Provide the (X, Y) coordinate of the cell's center where the given text is located.  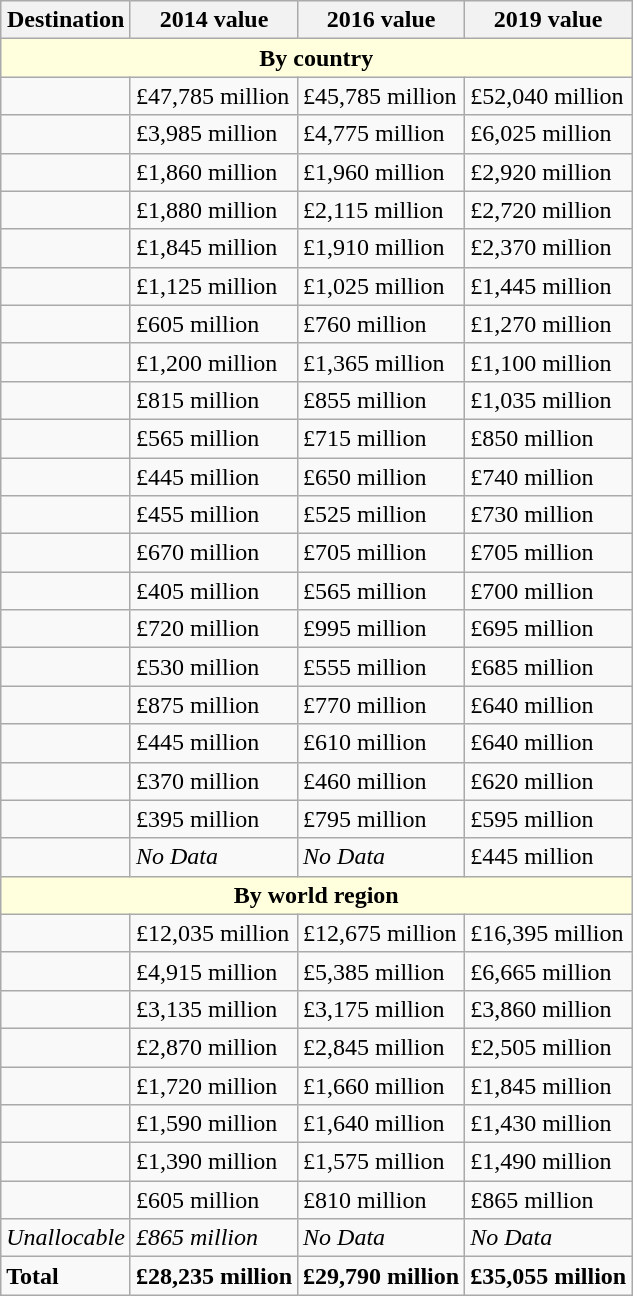
£815 million (214, 400)
£530 million (214, 667)
£670 million (214, 553)
£3,175 million (382, 1009)
£2,505 million (548, 1047)
£1,270 million (548, 324)
£1,365 million (382, 362)
£595 million (548, 819)
£995 million (382, 629)
£2,870 million (214, 1047)
£1,640 million (382, 1124)
£12,675 million (382, 933)
£715 million (382, 438)
£6,665 million (548, 971)
£455 million (214, 515)
£1,100 million (548, 362)
£45,785 million (382, 96)
£2,845 million (382, 1047)
£1,720 million (214, 1085)
£770 million (382, 705)
£795 million (382, 819)
£3,985 million (214, 134)
£28,235 million (214, 1276)
Destination (66, 20)
£650 million (382, 477)
£1,035 million (548, 400)
£720 million (214, 629)
£875 million (214, 705)
£6,025 million (548, 134)
£610 million (382, 743)
£12,035 million (214, 933)
£2,115 million (382, 210)
£1,430 million (548, 1124)
£2,720 million (548, 210)
£1,025 million (382, 286)
£47,785 million (214, 96)
By country (316, 58)
£1,125 million (214, 286)
£29,790 million (382, 1276)
£760 million (382, 324)
£370 million (214, 781)
£1,490 million (548, 1162)
£5,385 million (382, 971)
£525 million (382, 515)
£4,915 million (214, 971)
£810 million (382, 1200)
2016 value (382, 20)
£1,860 million (214, 172)
£555 million (382, 667)
£1,445 million (548, 286)
By world region (316, 895)
£2,920 million (548, 172)
£1,590 million (214, 1124)
2019 value (548, 20)
£685 million (548, 667)
£460 million (382, 781)
£405 million (214, 591)
£3,135 million (214, 1009)
£730 million (548, 515)
£395 million (214, 819)
2014 value (214, 20)
£1,660 million (382, 1085)
£855 million (382, 400)
Unallocable (66, 1238)
£1,960 million (382, 172)
£4,775 million (382, 134)
£1,910 million (382, 248)
£35,055 million (548, 1276)
Total (66, 1276)
£1,575 million (382, 1162)
£740 million (548, 477)
£850 million (548, 438)
£1,390 million (214, 1162)
£2,370 million (548, 248)
£695 million (548, 629)
£1,200 million (214, 362)
£16,395 million (548, 933)
£700 million (548, 591)
£620 million (548, 781)
£1,880 million (214, 210)
£52,040 million (548, 96)
£3,860 million (548, 1009)
